Identify which cell holds the provided text, then report its (x, y) central coordinate. 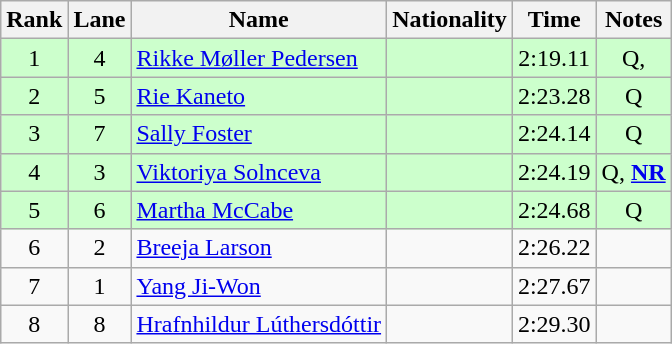
Time (554, 20)
2:24.14 (554, 134)
Rikke Møller Pedersen (259, 58)
Sally Foster (259, 134)
Q, NR (634, 172)
Martha McCabe (259, 210)
Hrafnhildur Lúthersdóttir (259, 324)
Yang Ji-Won (259, 286)
Q, (634, 58)
2:29.30 (554, 324)
2:24.68 (554, 210)
Breeja Larson (259, 248)
2:27.67 (554, 286)
Nationality (450, 20)
2:23.28 (554, 96)
Rank (34, 20)
Lane (100, 20)
2:19.11 (554, 58)
2:24.19 (554, 172)
2:26.22 (554, 248)
Rie Kaneto (259, 96)
Viktoriya Solnceva (259, 172)
Name (259, 20)
Notes (634, 20)
